Return the [X, Y] coordinate for the center point of the cell that contains the specified text.  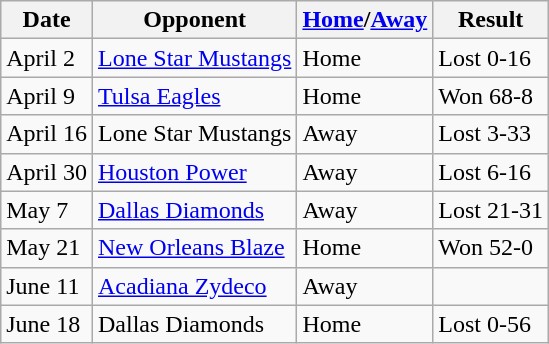
Opponent [194, 20]
Won 68-8 [491, 96]
June 11 [47, 286]
Lost 0-16 [491, 58]
New Orleans Blaze [194, 248]
April 2 [47, 58]
April 16 [47, 134]
Lost 21-31 [491, 210]
Won 52-0 [491, 248]
Lost 6-16 [491, 172]
Acadiana Zydeco [194, 286]
Result [491, 20]
Date [47, 20]
April 30 [47, 172]
May 21 [47, 248]
Home/Away [365, 20]
Lost 3-33 [491, 134]
April 9 [47, 96]
June 18 [47, 324]
Tulsa Eagles [194, 96]
Lost 0-56 [491, 324]
May 7 [47, 210]
Houston Power [194, 172]
